Scan for the cell matching the given text and deliver its (X, Y) coordinate at center. 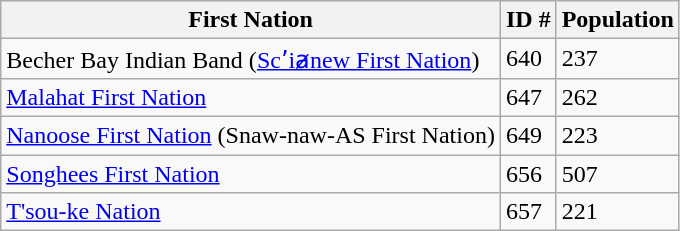
ID # (528, 20)
T'sou-ke Nation (251, 212)
Becher Bay Indian Band (Scʼiⱥnew First Nation) (251, 59)
223 (618, 135)
Nanoose First Nation (Snaw-naw-AS First Nation) (251, 135)
262 (618, 97)
507 (618, 173)
First Nation (251, 20)
657 (528, 212)
Population (618, 20)
Songhees First Nation (251, 173)
237 (618, 59)
647 (528, 97)
649 (528, 135)
221 (618, 212)
656 (528, 173)
Malahat First Nation (251, 97)
640 (528, 59)
